From the cell containing the given text, extract its center point as (x, y) coordinate. 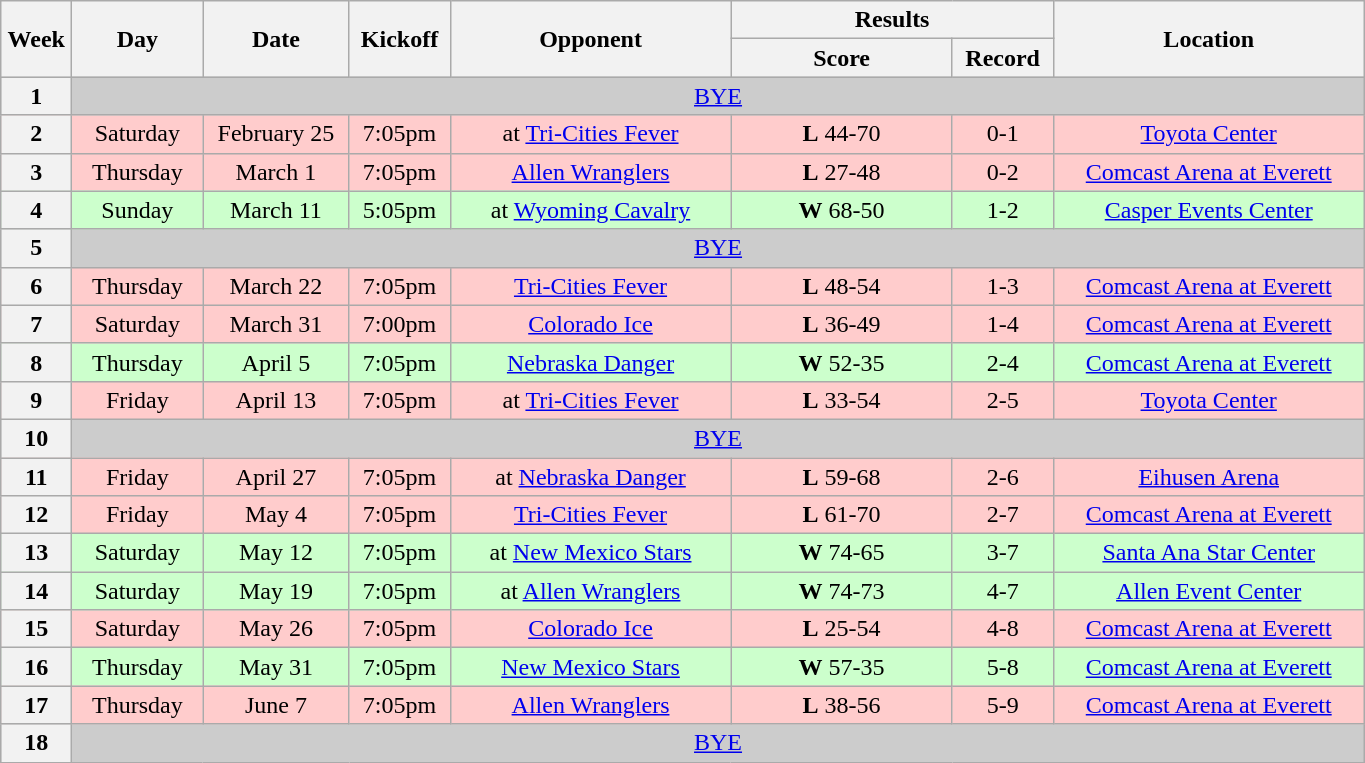
May 31 (276, 667)
16 (36, 667)
6 (36, 286)
4-7 (1002, 591)
3-7 (1002, 553)
June 7 (276, 705)
at Nebraska Danger (590, 477)
April 27 (276, 477)
Record (1002, 58)
14 (36, 591)
W 52-35 (842, 362)
Score (842, 58)
Casper Events Center (1208, 210)
April 5 (276, 362)
3 (36, 172)
7:00pm (400, 324)
5:05pm (400, 210)
4 (36, 210)
2-4 (1002, 362)
2 (36, 134)
March 1 (276, 172)
May 4 (276, 515)
Day (138, 39)
2-7 (1002, 515)
March 31 (276, 324)
L 38-56 (842, 705)
March 22 (276, 286)
W 74-73 (842, 591)
13 (36, 553)
Results (892, 20)
7 (36, 324)
11 (36, 477)
12 (36, 515)
L 36-49 (842, 324)
May 26 (276, 629)
L 61-70 (842, 515)
Nebraska Danger (590, 362)
New Mexico Stars (590, 667)
W 68-50 (842, 210)
Week (36, 39)
18 (36, 743)
L 25-54 (842, 629)
at Allen Wranglers (590, 591)
4-8 (1002, 629)
1-3 (1002, 286)
2-6 (1002, 477)
Opponent (590, 39)
Allen Event Center (1208, 591)
at Wyoming Cavalry (590, 210)
1-4 (1002, 324)
Location (1208, 39)
March 11 (276, 210)
Santa Ana Star Center (1208, 553)
W 74-65 (842, 553)
1-2 (1002, 210)
Kickoff (400, 39)
L 44-70 (842, 134)
L 33-54 (842, 400)
5-8 (1002, 667)
L 59-68 (842, 477)
May 12 (276, 553)
0-2 (1002, 172)
0-1 (1002, 134)
at New Mexico Stars (590, 553)
February 25 (276, 134)
Sunday (138, 210)
W 57-35 (842, 667)
10 (36, 438)
5-9 (1002, 705)
9 (36, 400)
17 (36, 705)
Date (276, 39)
L 48-54 (842, 286)
May 19 (276, 591)
Eihusen Arena (1208, 477)
1 (36, 96)
L 27-48 (842, 172)
5 (36, 248)
April 13 (276, 400)
8 (36, 362)
2-5 (1002, 400)
15 (36, 629)
